For the text-containing cell, return its midpoint in (x, y) coordinate format. 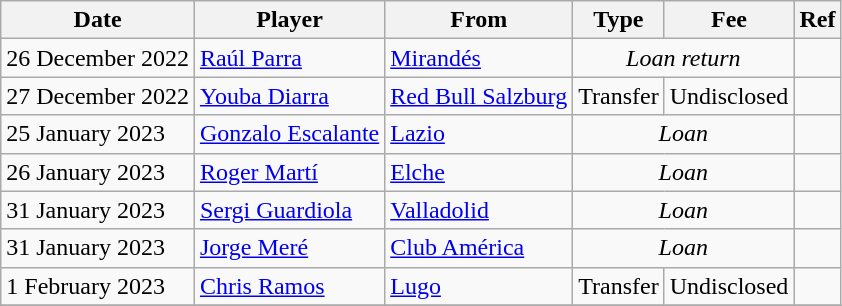
Jorge Meré (289, 248)
Lazio (479, 134)
Gonzalo Escalante (289, 134)
26 January 2023 (98, 172)
Elche (479, 172)
Chris Ramos (289, 286)
Roger Martí (289, 172)
Fee (729, 20)
Player (289, 20)
25 January 2023 (98, 134)
From (479, 20)
26 December 2022 (98, 58)
Youba Diarra (289, 96)
Sergi Guardiola (289, 210)
Ref (818, 20)
Raúl Parra (289, 58)
Valladolid (479, 210)
1 February 2023 (98, 286)
Mirandés (479, 58)
Lugo (479, 286)
Club América (479, 248)
Loan return (684, 58)
27 December 2022 (98, 96)
Date (98, 20)
Type (619, 20)
Red Bull Salzburg (479, 96)
